Scan for the cell matching the given text and deliver its [x, y] coordinate at center. 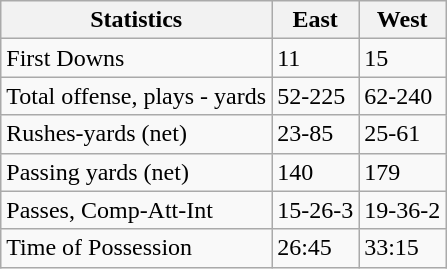
140 [316, 172]
52-225 [316, 96]
23-85 [316, 134]
First Downs [136, 58]
Rushes-yards (net) [136, 134]
25-61 [402, 134]
Passes, Comp-Att-Int [136, 210]
26:45 [316, 248]
33:15 [402, 248]
West [402, 20]
East [316, 20]
15 [402, 58]
Time of Possession [136, 248]
19-36-2 [402, 210]
11 [316, 58]
15-26-3 [316, 210]
Statistics [136, 20]
Total offense, plays - yards [136, 96]
62-240 [402, 96]
179 [402, 172]
Passing yards (net) [136, 172]
